Output the (X, Y) coordinate of the center of the cell containing the given text.  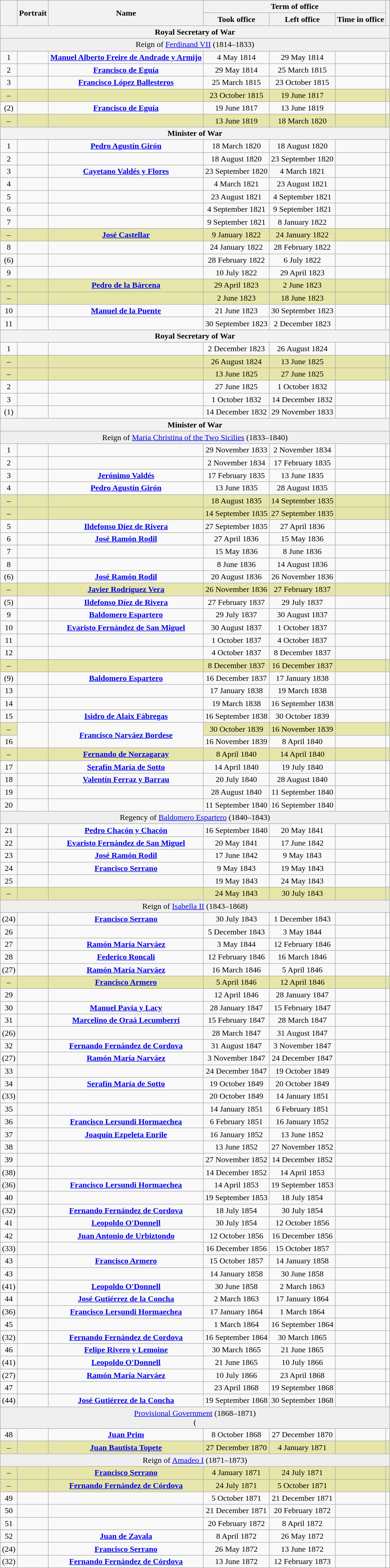
Reign of Isabella II (1843–1868) (195, 906)
Pedro de la Bárcena (126, 285)
22 (9, 843)
18 August 1835 (236, 501)
4 May 1814 (236, 57)
Portrait (33, 13)
Javier Rodríguez Vera (126, 590)
Francisco Narváez Bordese (126, 735)
15 (9, 716)
32 (9, 1046)
52 (9, 1536)
12 (9, 653)
12 February 1873 (302, 1561)
José Castellar (126, 235)
34 (9, 1084)
Francisco López Ballesteros (126, 83)
38 (9, 1147)
(5) (9, 602)
8 January 1822 (302, 222)
Took office (236, 19)
9 January 1822 (236, 235)
18 (9, 780)
36 (9, 1122)
Reign of Ferdinand VII (1814–1833) (195, 45)
30 (9, 1008)
Juan Antonio de Urbiztondo (126, 1236)
Name (126, 13)
18 June 1823 (302, 298)
31 (9, 1020)
19 July 1840 (302, 767)
8 October 1868 (236, 1435)
Isidro de Alaix Fábregas (126, 716)
Left office (302, 19)
50 (9, 1511)
42 (9, 1236)
33 (9, 1071)
16 (9, 741)
39 (9, 1160)
44 (9, 1299)
(38) (9, 1172)
Fernando de Norzagaray (126, 754)
(44) (9, 1401)
23 (9, 856)
Manuel Alberto Freire de Andrade y Armijo (126, 57)
20 July 1840 (236, 780)
(26) (9, 1033)
21 (9, 830)
Joaquín Ezpeleta Enrile (126, 1134)
28 (9, 957)
19 (9, 792)
Provisional Government (1868–1871)( (195, 1418)
Manuel de la Puente (126, 311)
45 (9, 1324)
37 (9, 1134)
6 July 1822 (302, 260)
20 (9, 805)
Juan Prim (126, 1435)
47 (9, 1388)
(2) (9, 108)
5 December 1843 (236, 931)
Cayetano Valdés y Flores (126, 171)
Jerónimo Valdés (126, 475)
49 (9, 1498)
21 June 1823 (236, 311)
13 (9, 691)
30 September 1868 (302, 1401)
48 (9, 1435)
41 (9, 1223)
25 (9, 881)
26 (9, 931)
(1) (9, 412)
28 August 1835 (302, 488)
Reign of Maria Christina of the Two Sicilies (1833–1840) (195, 437)
Valentín Ferraz y Barrau (126, 780)
14 (9, 703)
29 (9, 995)
Juan de Zavala (126, 1536)
Juan Bautista Topete (126, 1447)
Manuel Pavía y Lacy (126, 1008)
14 August 1836 (302, 564)
27 (9, 944)
35 (9, 1109)
(9) (9, 678)
17 (9, 767)
10 July 1822 (236, 273)
20 August 1836 (236, 577)
Pedro Chacón y Chacón (126, 830)
1 December 1843 (302, 919)
24 (9, 868)
Marcelino de Oraá Lecumberri (126, 1020)
Federico Roncali (126, 957)
Felipe Rivero y Lemoine (126, 1350)
Term of office (295, 7)
51 (9, 1523)
46 (9, 1350)
Reign of Amadeo I (1871–1873) (195, 1460)
40 (9, 1198)
Time in office (361, 19)
Regency of Baldomero Espartero (1840–1843) (195, 818)
